Pinpoint the cell where the given text exists, returning its [X, Y] midpoint coordinate. 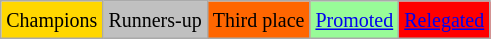
Relegated [444, 20]
Promoted [354, 20]
Champions [52, 20]
Third place [258, 20]
Runners-up [155, 20]
